Output the [x, y] coordinate of the center of the cell containing the given text.  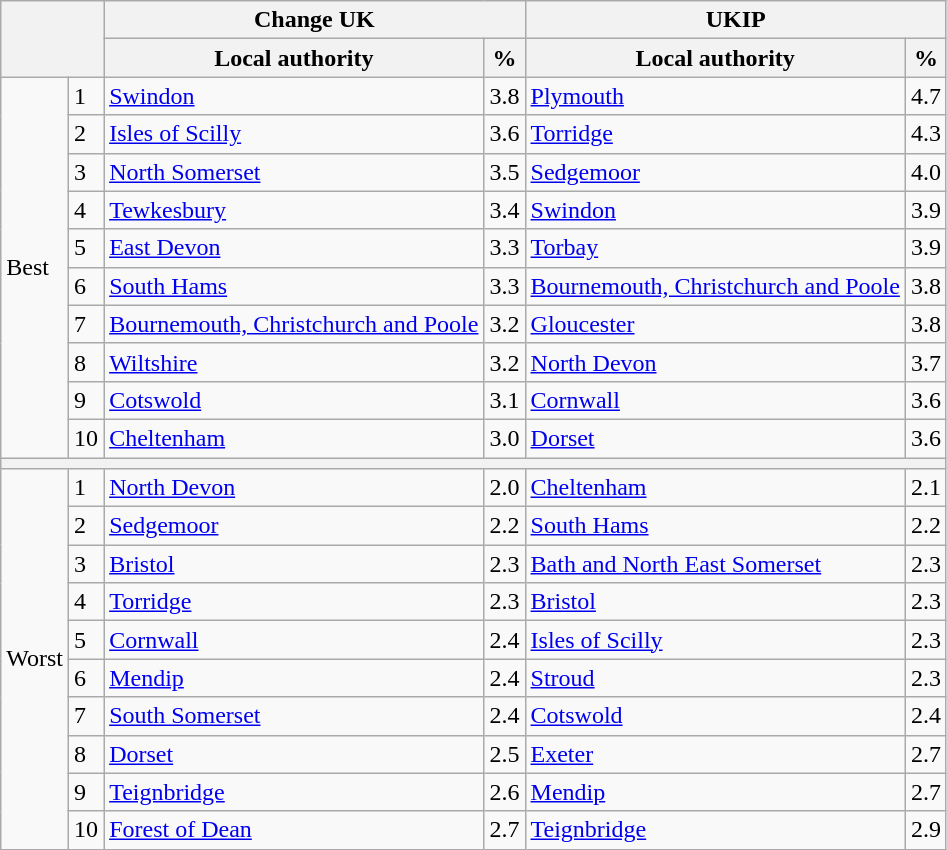
Torbay [715, 248]
North Somerset [294, 172]
2.9 [926, 830]
4.7 [926, 96]
2.6 [504, 792]
East Devon [294, 248]
Tewkesbury [294, 210]
Stroud [715, 678]
Worst [35, 660]
3.4 [504, 210]
Plymouth [715, 96]
Forest of Dean [294, 830]
Wiltshire [294, 362]
2.5 [504, 754]
2.1 [926, 488]
3.1 [504, 400]
4.0 [926, 172]
Gloucester [715, 324]
South Somerset [294, 716]
Change UK [314, 20]
3.7 [926, 362]
UKIP [736, 20]
Exeter [715, 754]
4.3 [926, 134]
3.5 [504, 172]
2.0 [504, 488]
3.0 [504, 438]
Best [35, 268]
Bath and North East Somerset [715, 564]
